Capture the cell that displays the provided text and extract its (X, Y) central coordinate. 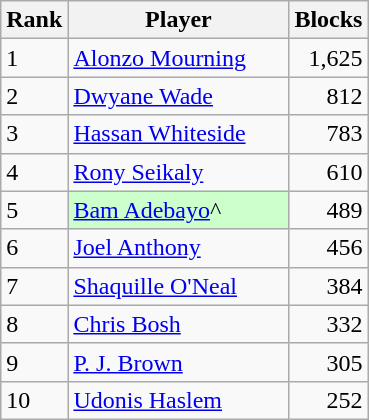
3 (34, 134)
Rank (34, 20)
1,625 (328, 58)
7 (34, 286)
252 (328, 400)
1 (34, 58)
305 (328, 362)
489 (328, 210)
Blocks (328, 20)
5 (34, 210)
Udonis Haslem (178, 400)
Bam Adebayo^ (178, 210)
384 (328, 286)
Shaquille O'Neal (178, 286)
4 (34, 172)
Hassan Whiteside (178, 134)
8 (34, 324)
Player (178, 20)
6 (34, 248)
Rony Seikaly (178, 172)
10 (34, 400)
P. J. Brown (178, 362)
332 (328, 324)
783 (328, 134)
610 (328, 172)
Alonzo Mourning (178, 58)
Joel Anthony (178, 248)
2 (34, 96)
456 (328, 248)
9 (34, 362)
Dwyane Wade (178, 96)
812 (328, 96)
Chris Bosh (178, 324)
